Return (X, Y) of the center of cell containing provided text 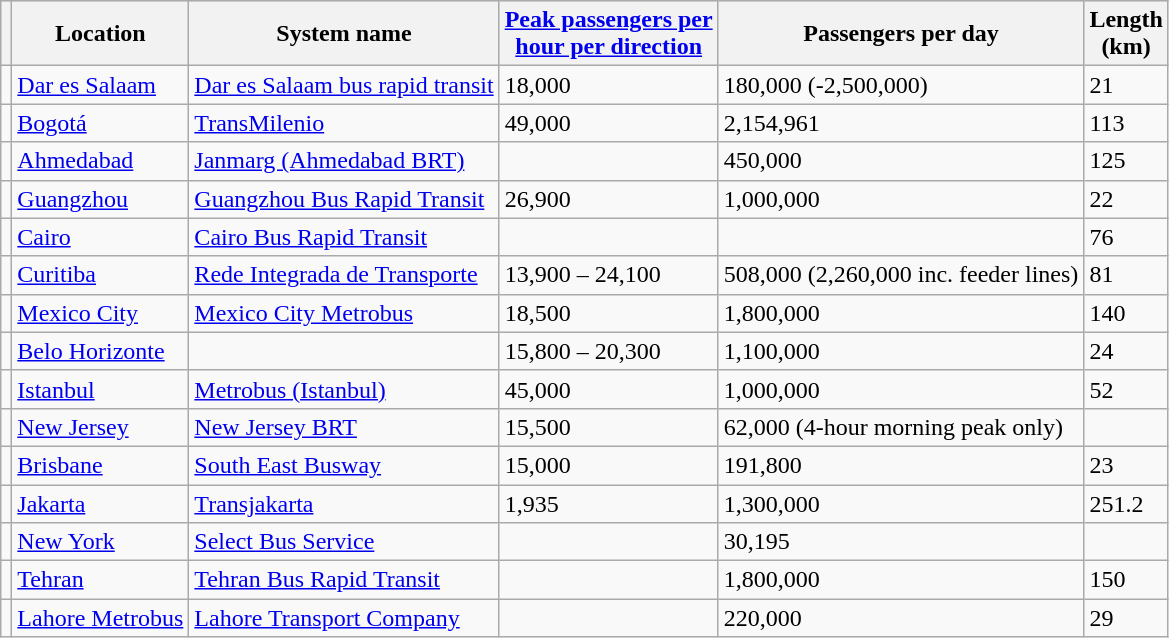
Lahore Metrobus (100, 618)
Tehran Bus Rapid Transit (344, 580)
Location (100, 34)
Transjakarta (344, 503)
Dar es Salaam (100, 85)
Belo Horizonte (100, 351)
Rede Integrada de Transporte (344, 275)
Passengers per day (901, 34)
1,300,000 (901, 503)
191,800 (901, 465)
18,000 (608, 85)
TransMilenio (344, 123)
New Jersey (100, 427)
62,000 (4-hour morning peak only) (901, 427)
Select Bus Service (344, 542)
Ahmedabad (100, 161)
24 (1126, 351)
Cairo (100, 237)
251.2 (1126, 503)
Bogotá (100, 123)
Guangzhou Bus Rapid Transit (344, 199)
1,100,000 (901, 351)
15,500 (608, 427)
Janmarg (Ahmedabad BRT) (344, 161)
Guangzhou (100, 199)
Peak passengers perhour per direction (608, 34)
30,195 (901, 542)
113 (1126, 123)
Jakarta (100, 503)
18,500 (608, 313)
Curitiba (100, 275)
52 (1126, 389)
Mexico City (100, 313)
150 (1126, 580)
49,000 (608, 123)
22 (1126, 199)
Tehran (100, 580)
29 (1126, 618)
New Jersey BRT (344, 427)
Length(km) (1126, 34)
125 (1126, 161)
1,935 (608, 503)
21 (1126, 85)
Mexico City Metrobus (344, 313)
76 (1126, 237)
Istanbul (100, 389)
140 (1126, 313)
13,900 – 24,100 (608, 275)
45,000 (608, 389)
2,154,961 (901, 123)
15,000 (608, 465)
81 (1126, 275)
220,000 (901, 618)
Cairo Bus Rapid Transit (344, 237)
Dar es Salaam bus rapid transit (344, 85)
26,900 (608, 199)
System name (344, 34)
Metrobus (Istanbul) (344, 389)
New York (100, 542)
South East Busway (344, 465)
180,000 (-2,500,000) (901, 85)
15,800 – 20,300 (608, 351)
508,000 (2,260,000 inc. feeder lines) (901, 275)
450,000 (901, 161)
Lahore Transport Company (344, 618)
Brisbane (100, 465)
23 (1126, 465)
